Return the (x, y) coordinate for the center point of the cell that contains the specified text.  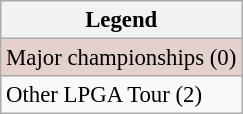
Major championships (0) (122, 58)
Legend (122, 20)
Other LPGA Tour (2) (122, 95)
